Provide the (X, Y) coordinate of the cell's center where the given text is located.  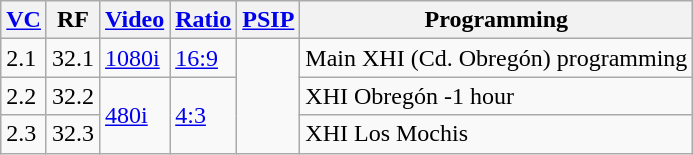
16:9 (204, 58)
VC (24, 20)
32.2 (72, 96)
2.2 (24, 96)
RF (72, 20)
PSIP (268, 20)
Main XHI (Cd. Obregón) programming (496, 58)
4:3 (204, 115)
Video (135, 20)
32.3 (72, 134)
480i (135, 115)
Programming (496, 20)
XHI Los Mochis (496, 134)
Ratio (204, 20)
XHI Obregón -1 hour (496, 96)
32.1 (72, 58)
1080i (135, 58)
2.1 (24, 58)
2.3 (24, 134)
